Search for the cell housing the specified text and yield its (X, Y) center coordinate. 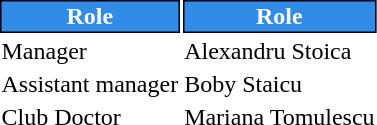
Boby Staicu (280, 84)
Manager (90, 51)
Alexandru Stoica (280, 51)
Assistant manager (90, 84)
